Output the [x, y] coordinate of the center of the cell containing the given text.  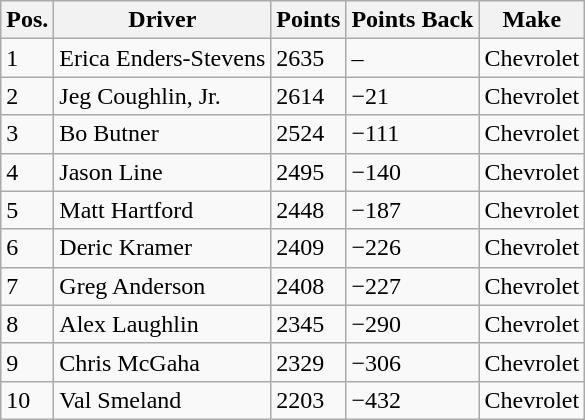
2448 [308, 210]
4 [28, 172]
Greg Anderson [162, 286]
9 [28, 362]
Bo Butner [162, 134]
Deric Kramer [162, 248]
Jeg Coughlin, Jr. [162, 96]
2329 [308, 362]
2409 [308, 248]
1 [28, 58]
Alex Laughlin [162, 324]
8 [28, 324]
3 [28, 134]
Points [308, 20]
Chris McGaha [162, 362]
10 [28, 400]
2614 [308, 96]
−432 [412, 400]
2524 [308, 134]
Make [532, 20]
2203 [308, 400]
−21 [412, 96]
−140 [412, 172]
2 [28, 96]
Pos. [28, 20]
2408 [308, 286]
Matt Hartford [162, 210]
−187 [412, 210]
7 [28, 286]
−290 [412, 324]
5 [28, 210]
Points Back [412, 20]
−111 [412, 134]
Jason Line [162, 172]
2635 [308, 58]
– [412, 58]
2495 [308, 172]
−306 [412, 362]
−227 [412, 286]
2345 [308, 324]
Erica Enders-Stevens [162, 58]
Val Smeland [162, 400]
Driver [162, 20]
−226 [412, 248]
6 [28, 248]
